Search for the cell housing the specified text and yield its [X, Y] center coordinate. 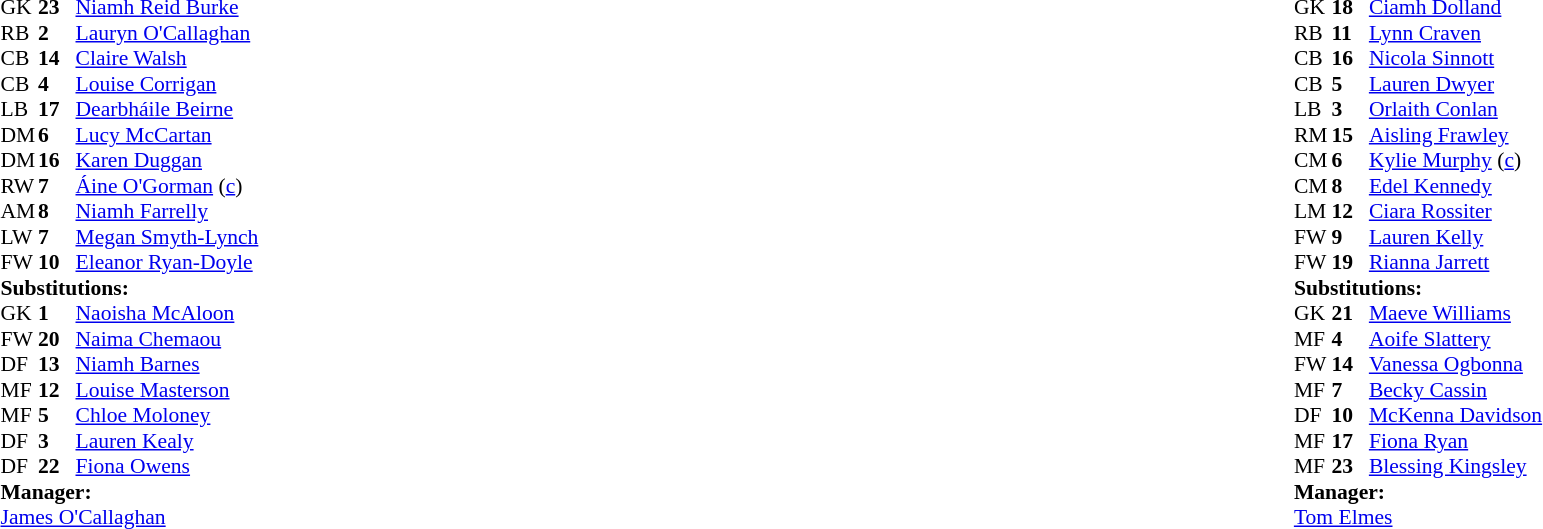
Orlaith Conlan [1456, 109]
Aoife Slattery [1456, 339]
1 [57, 313]
Maeve Williams [1456, 313]
Becky Cassin [1456, 390]
Edel Kennedy [1456, 186]
McKenna Davidson [1456, 415]
Blessing Kingsley [1456, 467]
20 [57, 339]
Lynn Craven [1456, 33]
AM [19, 211]
Aisling Frawley [1456, 135]
Lauren Kelly [1456, 237]
21 [1350, 313]
Eleanor Ryan-Doyle [168, 263]
Lucy McCartan [168, 135]
Vanessa Ogbonna [1456, 365]
Louise Corrigan [168, 84]
Áine O'Gorman (c) [168, 186]
Naima Chemaou [168, 339]
Ciara Rossiter [1456, 211]
9 [1350, 237]
Louise Masterson [168, 390]
Lauryn O'Callaghan [168, 33]
23 [1350, 467]
LW [19, 237]
Karen Duggan [168, 161]
Claire Walsh [168, 59]
Fiona Ryan [1456, 441]
11 [1350, 33]
LM [1313, 211]
RM [1313, 135]
2 [57, 33]
Fiona Owens [168, 467]
Lauren Dwyer [1456, 84]
19 [1350, 263]
Niamh Barnes [168, 365]
13 [57, 365]
Kylie Murphy (c) [1456, 161]
Niamh Farrelly [168, 211]
22 [57, 467]
Lauren Kealy [168, 441]
15 [1350, 135]
Megan Smyth-Lynch [168, 237]
Nicola Sinnott [1456, 59]
Dearbháile Beirne [168, 109]
Naoisha McAloon [168, 313]
RW [19, 186]
Rianna Jarrett [1456, 263]
Chloe Moloney [168, 415]
